Extract the [X, Y] coordinate from the center of the cell holding the provided text.  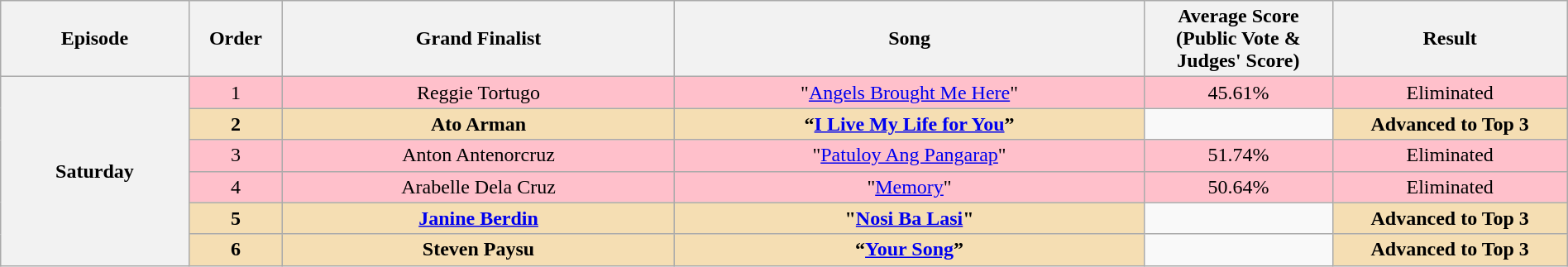
4 [236, 187]
Janine Berdin [479, 218]
50.64% [1239, 187]
Anton Antenorcruz [479, 155]
“Your Song” [909, 250]
3 [236, 155]
51.74% [1239, 155]
Arabelle Dela Cruz [479, 187]
"Patuloy Ang Pangarap" [909, 155]
Ato Arman [479, 124]
Order [236, 39]
"Memory" [909, 187]
6 [236, 250]
Reggie Tortugo [479, 93]
Song [909, 39]
2 [236, 124]
5 [236, 218]
"Nosi Ba Lasi" [909, 218]
Result [1450, 39]
Saturday [94, 171]
Episode [94, 39]
1 [236, 93]
Grand Finalist [479, 39]
“I Live My Life for You” [909, 124]
Average Score (Public Vote & Judges' Score) [1239, 39]
45.61% [1239, 93]
Steven Paysu [479, 250]
"Angels Brought Me Here" [909, 93]
